Capture the cell that displays the provided text and extract its (x, y) central coordinate. 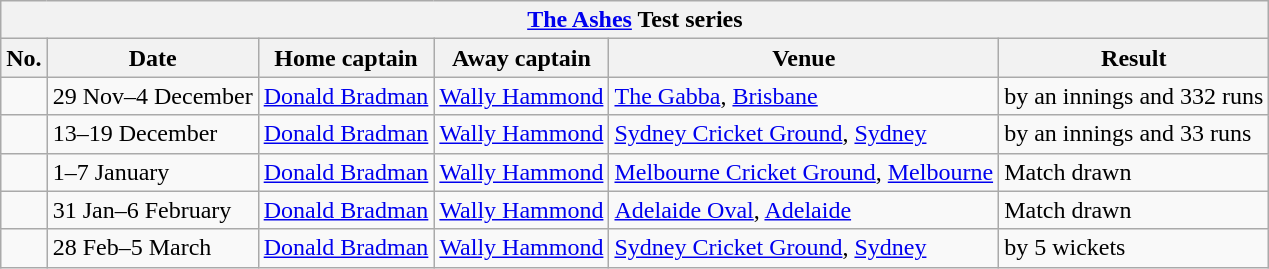
1–7 January (152, 172)
29 Nov–4 December (152, 96)
The Gabba, Brisbane (804, 96)
28 Feb–5 March (152, 248)
by an innings and 332 runs (1134, 96)
Away captain (522, 58)
Venue (804, 58)
13–19 December (152, 134)
No. (24, 58)
Adelaide Oval, Adelaide (804, 210)
Home captain (346, 58)
Result (1134, 58)
by an innings and 33 runs (1134, 134)
Date (152, 58)
Melbourne Cricket Ground, Melbourne (804, 172)
by 5 wickets (1134, 248)
31 Jan–6 February (152, 210)
The Ashes Test series (635, 20)
